Scan for the cell matching the given text and deliver its (x, y) coordinate at center. 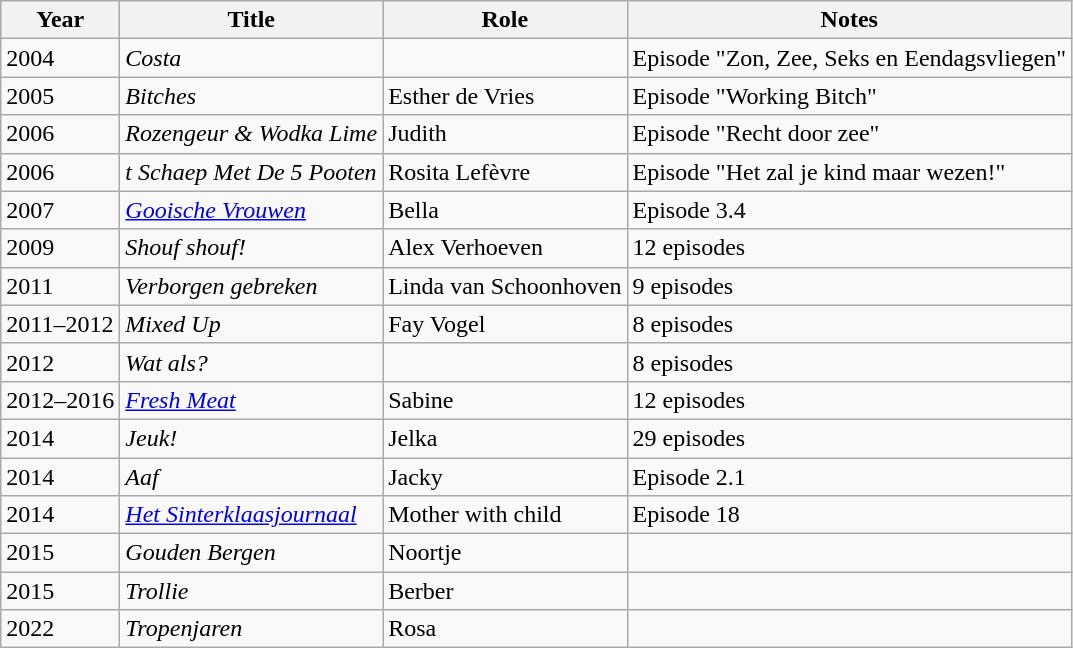
29 episodes (850, 438)
Aaf (252, 477)
2011 (60, 286)
Costa (252, 58)
Alex Verhoeven (505, 248)
Verborgen gebreken (252, 286)
9 episodes (850, 286)
Mixed Up (252, 324)
Gouden Bergen (252, 553)
t Schaep Met De 5 Pooten (252, 172)
Episode "Recht door zee" (850, 134)
2022 (60, 629)
Fay Vogel (505, 324)
Episode 18 (850, 515)
Episode "Working Bitch" (850, 96)
Rosita Lefèvre (505, 172)
2007 (60, 210)
2005 (60, 96)
2011–2012 (60, 324)
Linda van Schoonhoven (505, 286)
Notes (850, 20)
Episode 2.1 (850, 477)
Wat als? (252, 362)
Role (505, 20)
2004 (60, 58)
Judith (505, 134)
Episode "Het zal je kind maar wezen!" (850, 172)
Episode "Zon, Zee, Seks en Eendagsvliegen" (850, 58)
2009 (60, 248)
Rosa (505, 629)
Bella (505, 210)
Rozengeur & Wodka Lime (252, 134)
2012–2016 (60, 400)
Title (252, 20)
Jeuk! (252, 438)
Noortje (505, 553)
2012 (60, 362)
Year (60, 20)
Jacky (505, 477)
Het Sinterklaasjournaal (252, 515)
Trollie (252, 591)
Mother with child (505, 515)
Tropenjaren (252, 629)
Gooische Vrouwen (252, 210)
Bitches (252, 96)
Shouf shouf! (252, 248)
Fresh Meat (252, 400)
Sabine (505, 400)
Berber (505, 591)
Esther de Vries (505, 96)
Episode 3.4 (850, 210)
Jelka (505, 438)
